Determine the [x, y] coordinate at the center of the cell enclosing the given text.  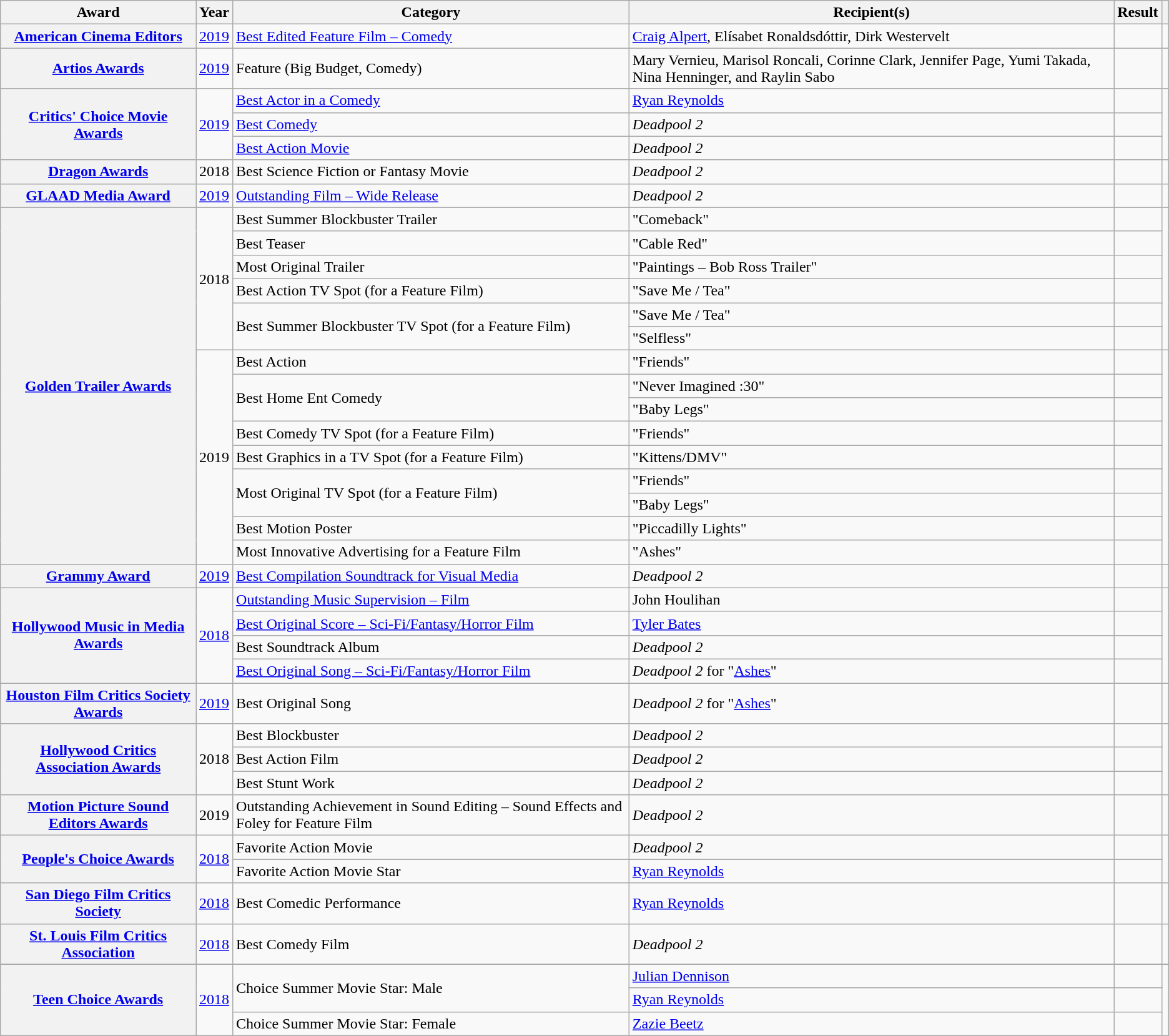
Outstanding Film – Wide Release [431, 195]
"Cable Red" [872, 243]
Tyler Bates [872, 623]
Year [215, 12]
Best Comedy Film [431, 944]
American Cinema Editors [99, 36]
Outstanding Music Supervision – Film [431, 599]
Best Stunt Work [431, 783]
"Piccadilly Lights" [872, 528]
Motion Picture Sound Editors Awards [99, 816]
Result [1138, 12]
Best Home Ent Comedy [431, 398]
Recipient(s) [872, 12]
Golden Trailer Awards [99, 386]
"Selfless" [872, 338]
Best Science Fiction or Fantasy Movie [431, 172]
Best Comedy TV Spot (for a Feature Film) [431, 433]
Mary Vernieu, Marisol Roncali, Corinne Clark, Jennifer Page, Yumi Takada, Nina Henninger, and Raylin Sabo [872, 69]
Julian Dennison [872, 976]
Best Action Movie [431, 148]
Dragon Awards [99, 172]
Best Actor in a Comedy [431, 101]
Outstanding Achievement in Sound Editing – Sound Effects and Foley for Feature Film [431, 816]
John Houlihan [872, 599]
Category [431, 12]
Favorite Action Movie Star [431, 871]
"Ashes" [872, 552]
Teen Choice Awards [99, 1000]
Most Original Trailer [431, 267]
Best Original Score – Sci-Fi/Fantasy/Horror Film [431, 623]
Best Soundtrack Album [431, 647]
Choice Summer Movie Star: Female [431, 1024]
Best Comedy [431, 124]
Best Action TV Spot (for a Feature Film) [431, 290]
Best Compilation Soundtrack for Visual Media [431, 576]
Artios Awards [99, 69]
Best Action Film [431, 759]
Best Blockbuster [431, 736]
Best Edited Feature Film – Comedy [431, 36]
Critics' Choice Movie Awards [99, 124]
Zazie Beetz [872, 1024]
St. Louis Film Critics Association [99, 944]
Grammy Award [99, 576]
Houston Film Critics Society Awards [99, 703]
"Kittens/DMV" [872, 457]
Most Original TV Spot (for a Feature Film) [431, 493]
Best Original Song – Sci-Fi/Fantasy/Horror Film [431, 671]
"Never Imagined :30" [872, 386]
Best Action [431, 362]
Best Motion Poster [431, 528]
Hollywood Music in Media Awards [99, 635]
Best Summer Blockbuster TV Spot (for a Feature Film) [431, 326]
Most Innovative Advertising for a Feature Film [431, 552]
People's Choice Awards [99, 859]
GLAAD Media Award [99, 195]
Award [99, 12]
Best Graphics in a TV Spot (for a Feature Film) [431, 457]
Feature (Big Budget, Comedy) [431, 69]
"Paintings – Bob Ross Trailer" [872, 267]
Favorite Action Movie [431, 847]
"Comeback" [872, 219]
San Diego Film Critics Society [99, 903]
Best Original Song [431, 703]
Best Teaser [431, 243]
Best Summer Blockbuster Trailer [431, 219]
Craig Alpert, Elísabet Ronaldsdóttir, Dirk Westervelt [872, 36]
Hollywood Critics Association Awards [99, 759]
Choice Summer Movie Star: Male [431, 988]
Best Comedic Performance [431, 903]
